From the cell containing the given text, extract its center point as (x, y) coordinate. 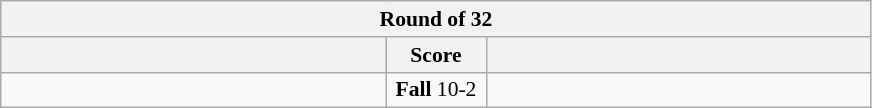
Round of 32 (436, 19)
Score (436, 55)
Fall 10-2 (436, 90)
